Pinpoint the cell where the given text exists, returning its (X, Y) midpoint coordinate. 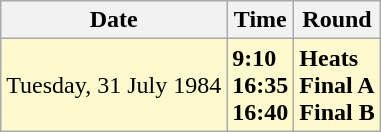
HeatsFinal AFinal B (337, 85)
9:1016:3516:40 (260, 85)
Round (337, 20)
Date (114, 20)
Time (260, 20)
Tuesday, 31 July 1984 (114, 85)
